Search for the cell housing the specified text and yield its [x, y] center coordinate. 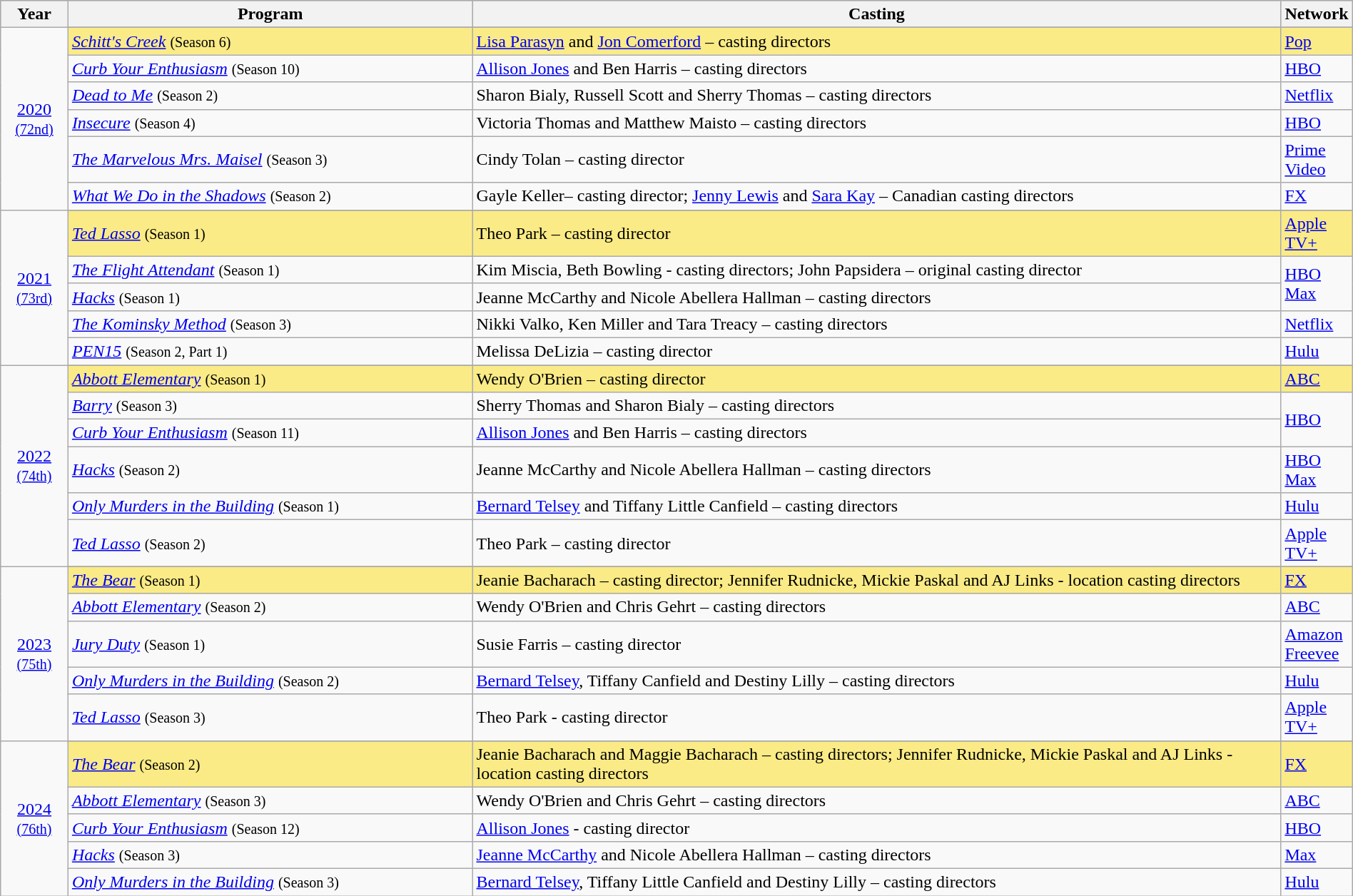
Curb Your Enthusiasm (Season 10) [270, 68]
Kim Miscia, Beth Bowling - casting directors; John Papsidera – original casting director [876, 270]
Barry (Season 3) [270, 406]
The Bear (Season 2) [270, 763]
2020(72nd) [34, 118]
Only Murders in the Building (Season 1) [270, 506]
PEN15 (Season 2, Part 1) [270, 351]
Bernard Telsey, Tiffany Little Canfield and Destiny Lilly – casting directors [876, 882]
Ted Lasso (Season 1) [270, 233]
Jeanie Bacharach – casting director; Jennifer Rudnicke, Mickie Paskal and AJ Links - location casting directors [876, 580]
Allison Jones - casting director [876, 828]
Sherry Thomas and Sharon Bialy – casting directors [876, 406]
Amazon Freevee [1317, 643]
The Kominsky Method (Season 3) [270, 324]
The Flight Attendant (Season 1) [270, 270]
2023(75th) [34, 653]
Network [1317, 14]
Ted Lasso (Season 3) [270, 718]
Hacks (Season 3) [270, 855]
Insecure (Season 4) [270, 123]
Dead to Me (Season 2) [270, 96]
Only Murders in the Building (Season 2) [270, 681]
Curb Your Enthusiasm (Season 12) [270, 828]
Hacks (Season 1) [270, 297]
Bernard Telsey and Tiffany Little Canfield – casting directors [876, 506]
Jeanie Bacharach and Maggie Bacharach – casting directors; Jennifer Rudnicke, Mickie Paskal and AJ Links - location casting directors [876, 763]
Nikki Valko, Ken Miller and Tara Treacy – casting directors [876, 324]
Lisa Parasyn and Jon Comerford – casting directors [876, 41]
Abbott Elementary (Season 1) [270, 379]
2022(74th) [34, 466]
The Bear (Season 1) [270, 580]
Casting [876, 14]
Theo Park - casting director [876, 718]
Sharon Bialy, Russell Scott and Sherry Thomas – casting directors [876, 96]
2024(76th) [34, 818]
Year [34, 14]
Ted Lasso (Season 2) [270, 544]
Pop [1317, 41]
2021(73rd) [34, 287]
Only Murders in the Building (Season 3) [270, 882]
Cindy Tolan – casting director [876, 160]
Schitt's Creek (Season 6) [270, 41]
Gayle Keller– casting director; Jenny Lewis and Sara Kay – Canadian casting directors [876, 196]
Bernard Telsey, Tiffany Canfield and Destiny Lilly – casting directors [876, 681]
Wendy O'Brien – casting director [876, 379]
What We Do in the Shadows (Season 2) [270, 196]
Jury Duty (Season 1) [270, 643]
Melissa DeLizia – casting director [876, 351]
Hacks (Season 2) [270, 469]
Max [1317, 855]
Curb Your Enthusiasm (Season 11) [270, 433]
Prime Video [1317, 160]
Abbott Elementary (Season 3) [270, 800]
Program [270, 14]
Victoria Thomas and Matthew Maisto – casting directors [876, 123]
Abbott Elementary (Season 2) [270, 607]
Susie Farris – casting director [876, 643]
The Marvelous Mrs. Maisel (Season 3) [270, 160]
